For the text-containing cell, return its midpoint in (X, Y) coordinate format. 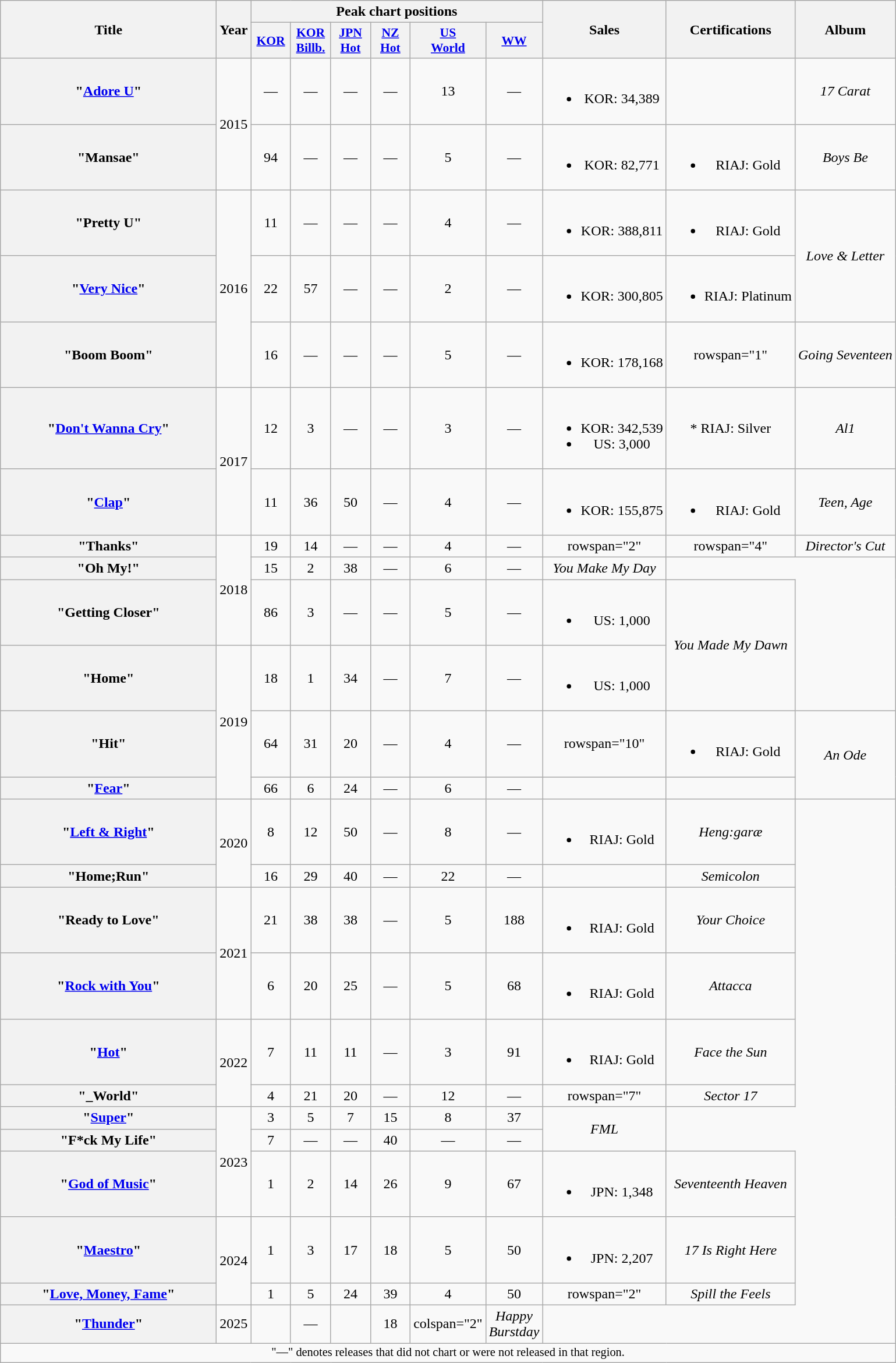
Your Choice (730, 920)
KOR: 178,168 (604, 354)
2025 (234, 1323)
68 (514, 986)
66 (271, 788)
rowspan="4" (730, 546)
Face the Sun (730, 1052)
57 (310, 289)
* RIAJ: Silver (730, 428)
"Mansae" (108, 157)
Attacca (730, 986)
Year (234, 29)
Sales (604, 29)
19 (271, 546)
17 Carat (845, 91)
25 (350, 986)
9 (448, 1184)
Peak chart positions (397, 12)
"Very Nice" (108, 289)
Semicolon (730, 876)
You Make My Day (604, 568)
"Pretty U" (108, 223)
KORBillb. (310, 41)
Love & Letter (845, 256)
17 Is Right Here (730, 1250)
Certifications (730, 29)
KOR: 155,875 (604, 502)
"Fear" (108, 788)
USWorld (448, 41)
39 (390, 1294)
2019 (234, 722)
"Left & Right" (108, 832)
2022 (234, 1062)
"God of Music" (108, 1184)
26 (390, 1184)
"Oh My!" (108, 568)
37 (514, 1118)
2015 (234, 124)
36 (310, 502)
rowspan="7" (604, 1096)
WW (514, 41)
"Hit" (108, 744)
"Don't Wanna Cry" (108, 428)
91 (514, 1052)
2020 (234, 843)
2021 (234, 953)
"Getting Closer" (108, 612)
"Love, Money, Fame" (108, 1294)
31 (310, 744)
29 (310, 876)
"Boom Boom" (108, 354)
Happy Burstday (514, 1323)
"Home" (108, 678)
Heng:garæ (730, 832)
"F*ck My Life" (108, 1140)
JPN: 1,348 (604, 1184)
Teen, Age (845, 502)
RIAJ: Platinum (730, 289)
"Super" (108, 1118)
"—" denotes releases that did not chart or were not released in that region. (448, 1353)
rowspan="10" (604, 744)
17 (350, 1250)
86 (271, 612)
"Thunder" (108, 1323)
colspan="2" (448, 1323)
Sector 17 (730, 1096)
FML (604, 1129)
An Ode (845, 755)
"Hot" (108, 1052)
188 (514, 920)
Going Seventeen (845, 354)
JPNHot (350, 41)
KOR: 388,811 (604, 223)
Title (108, 29)
"Home;Run" (108, 876)
"Adore U" (108, 91)
Director's Cut (845, 546)
34 (350, 678)
67 (514, 1184)
13 (448, 91)
94 (271, 157)
KOR: 34,389 (604, 91)
rowspan="1" (730, 354)
"Rock with You" (108, 986)
2023 (234, 1161)
JPN: 2,207 (604, 1250)
Boys Be (845, 157)
2016 (234, 289)
You Made My Dawn (730, 645)
"Ready to Love" (108, 920)
2017 (234, 461)
Al1 (845, 428)
KOR: 300,805 (604, 289)
"Clap" (108, 502)
KOR: 342,539US: 3,000 (604, 428)
KOR: 82,771 (604, 157)
2018 (234, 589)
2024 (234, 1260)
64 (271, 744)
Spill the Feels (730, 1294)
KOR (271, 41)
NZHot (390, 41)
"_World" (108, 1096)
"Maestro" (108, 1250)
"Thanks" (108, 546)
Album (845, 29)
Seventeenth Heaven (730, 1184)
